Detect which cell encompasses the target text, then output its [x, y] center coordinate. 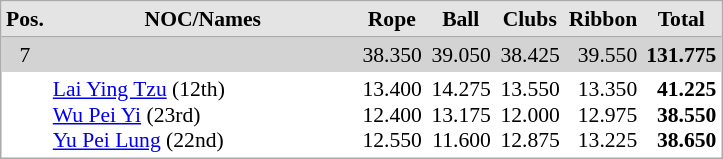
131.775 [682, 55]
Rope [392, 20]
14.275 13.175 11.600 [460, 115]
41.225 38.550 38.650 [682, 115]
Ribbon [602, 20]
13.400 12.400 12.550 [392, 115]
13.350 12.975 13.225 [602, 115]
Lai Ying Tzu (12th) Wu Pei Yi (23rd) Yu Pei Lung (22nd) [202, 115]
39.050 [460, 55]
13.550 12.000 12.875 [530, 115]
Total [682, 20]
38.350 [392, 55]
Ball [460, 20]
38.425 [530, 55]
Clubs [530, 20]
7 [26, 55]
Pos. [26, 20]
39.550 [602, 55]
NOC/Names [202, 20]
